Locate the cell with the specified text and output its (x, y) center coordinate. 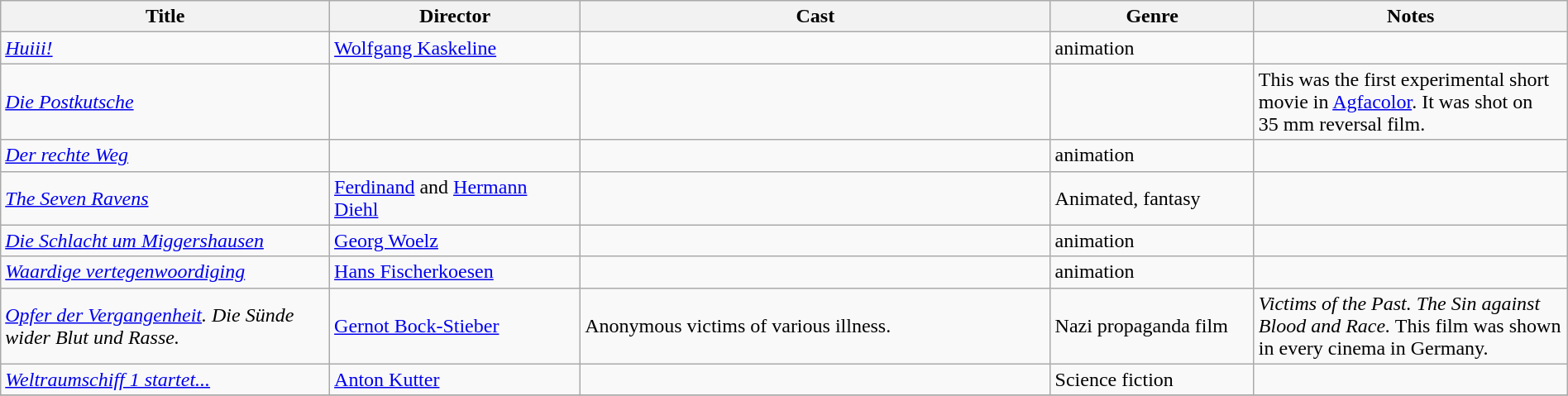
Die Schlacht um Miggershausen (165, 241)
Animated, fantasy (1152, 198)
Gernot Bock-Stieber (455, 326)
Notes (1411, 17)
Nazi propaganda film (1152, 326)
Victims of the Past. The Sin against Blood and Race. This film was shown in every cinema in Germany. (1411, 326)
Anonymous victims of various illness. (815, 326)
Genre (1152, 17)
Director (455, 17)
The Seven Ravens (165, 198)
This was the first experimental short movie in Agfacolor. It was shot on 35 mm reversal film. (1411, 102)
Georg Woelz (455, 241)
Opfer der Vergangenheit. Die Sünde wider Blut und Rasse. (165, 326)
Huiii! (165, 48)
Title (165, 17)
Waardige vertegenwoordiging (165, 272)
Weltraumschiff 1 startet... (165, 379)
Anton Kutter (455, 379)
Ferdinand and Hermann Diehl (455, 198)
Science fiction (1152, 379)
Der rechte Weg (165, 155)
Die Postkutsche (165, 102)
Hans Fischerkoesen (455, 272)
Wolfgang Kaskeline (455, 48)
Cast (815, 17)
